Provide the [X, Y] coordinate of the cell's center where the given text is located.  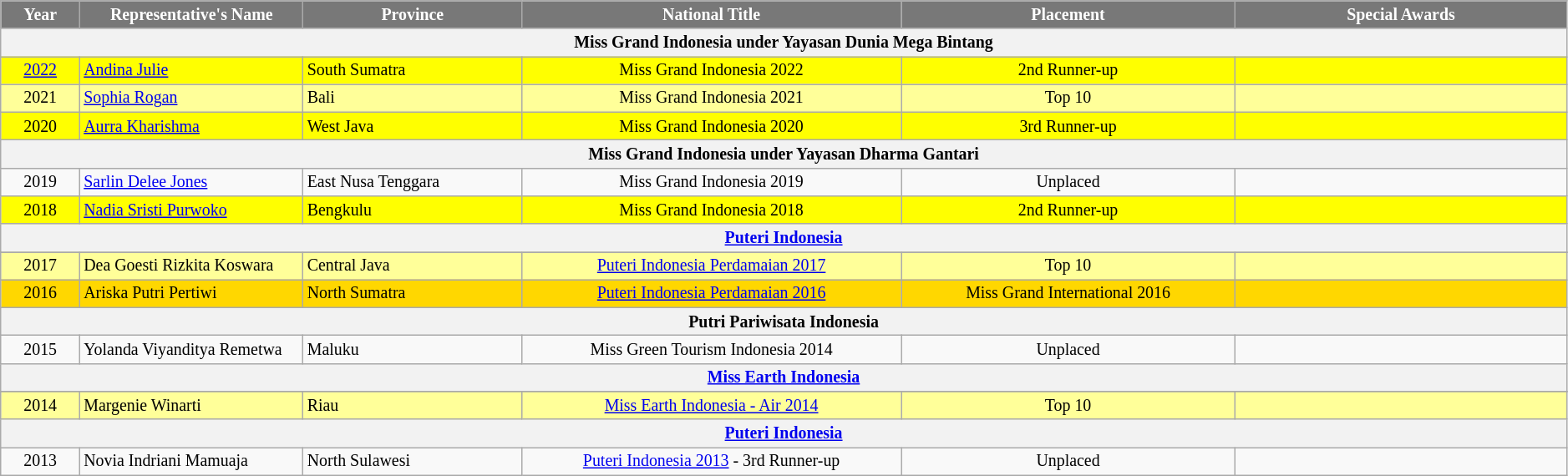
2021 [40, 99]
Miss Grand Indonesia 2019 [712, 182]
Sarlin Delee Jones [192, 182]
2017 [40, 266]
Miss Grand Indonesia 2021 [712, 99]
Andina Julie [192, 70]
Margenie Winarti [192, 406]
Miss Grand Indonesia 2018 [712, 210]
West Java [413, 127]
South Sumatra [413, 70]
Novia Indriani Mamuaja [192, 461]
Bali [413, 99]
2013 [40, 461]
2014 [40, 406]
2019 [40, 182]
Representative's Name [192, 15]
Dea Goesti Rizkita Koswara [192, 266]
Special Awards [1402, 15]
Miss Earth Indonesia [784, 377]
Maluku [413, 349]
Yolanda Viyanditya Remetwa [192, 349]
Miss Green Tourism Indonesia 2014 [712, 349]
Miss Grand Indonesia 2022 [712, 70]
Putri Pariwisata Indonesia [784, 322]
2020 [40, 127]
Central Java [413, 266]
Riau [413, 406]
Miss Grand Indonesia 2020 [712, 127]
3rd Runner-up [1068, 127]
2022 [40, 70]
Nadia Sristi Purwoko [192, 210]
North Sulawesi [413, 461]
Miss Earth Indonesia - Air 2014 [712, 406]
Placement [1068, 15]
2015 [40, 349]
Puteri Indonesia 2013 - 3rd Runner-up [712, 461]
Bengkulu [413, 210]
Province [413, 15]
East Nusa Tenggara [413, 182]
Miss Grand Indonesia under Yayasan Dunia Mega Bintang [784, 42]
National Title [712, 15]
2016 [40, 294]
Sophia Rogan [192, 99]
Miss Grand International 2016 [1068, 294]
Miss Grand Indonesia under Yayasan Dharma Gantari [784, 154]
Aurra Kharishma [192, 127]
Puteri Indonesia Perdamaian 2016 [712, 294]
Ariska Putri Pertiwi [192, 294]
Puteri Indonesia Perdamaian 2017 [712, 266]
Year [40, 15]
2018 [40, 210]
North Sumatra [413, 294]
